Identify which cell holds the provided text, then report its (X, Y) central coordinate. 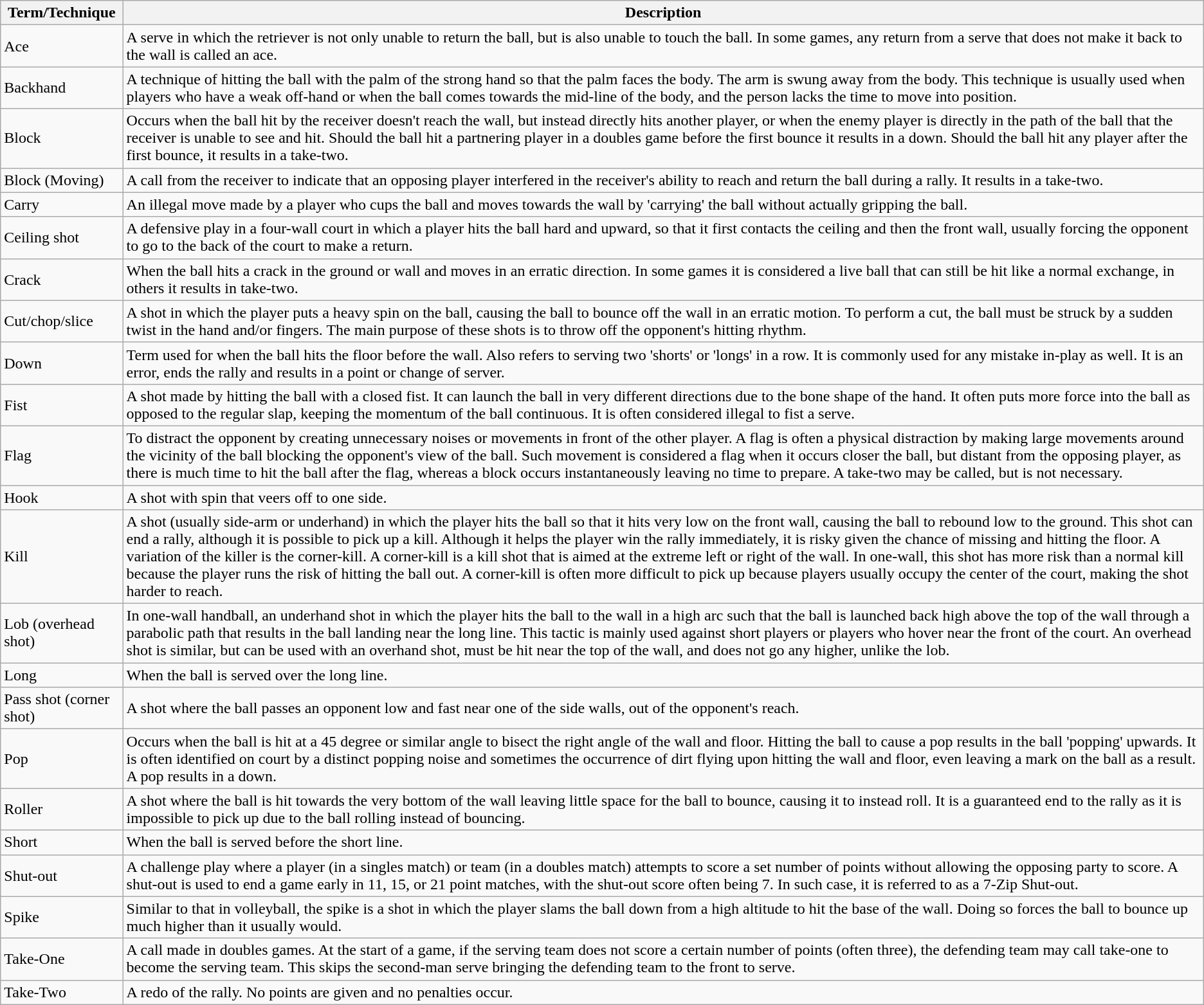
An illegal move made by a player who cups the ball and moves towards the wall by 'carrying' the ball without actually gripping the ball. (663, 204)
Carry (62, 204)
Cut/chop/slice (62, 321)
Ace (62, 46)
Hook (62, 497)
When the ball is served over the long line. (663, 675)
Spike (62, 917)
Backhand (62, 87)
When the ball is served before the short line. (663, 842)
Ceiling shot (62, 238)
A shot where the ball passes an opponent low and fast near one of the side walls, out of the opponent's reach. (663, 709)
Crack (62, 279)
Fist (62, 405)
Shut-out (62, 876)
Pass shot (corner shot) (62, 709)
Lob (overhead shot) (62, 633)
Description (663, 13)
Long (62, 675)
Block (62, 138)
Pop (62, 759)
Kill (62, 557)
Flag (62, 455)
A shot with spin that veers off to one side. (663, 497)
Take-Two (62, 992)
Short (62, 842)
Block (Moving) (62, 180)
A redo of the rally. No points are given and no penalties occur. (663, 992)
Down (62, 363)
Take-One (62, 959)
Roller (62, 809)
Term/Technique (62, 13)
